Identify which cell holds the provided text, then report its (X, Y) central coordinate. 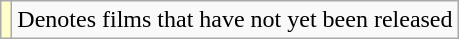
Denotes films that have not yet been released (235, 20)
